Scan for the cell matching the given text and deliver its [x, y] coordinate at center. 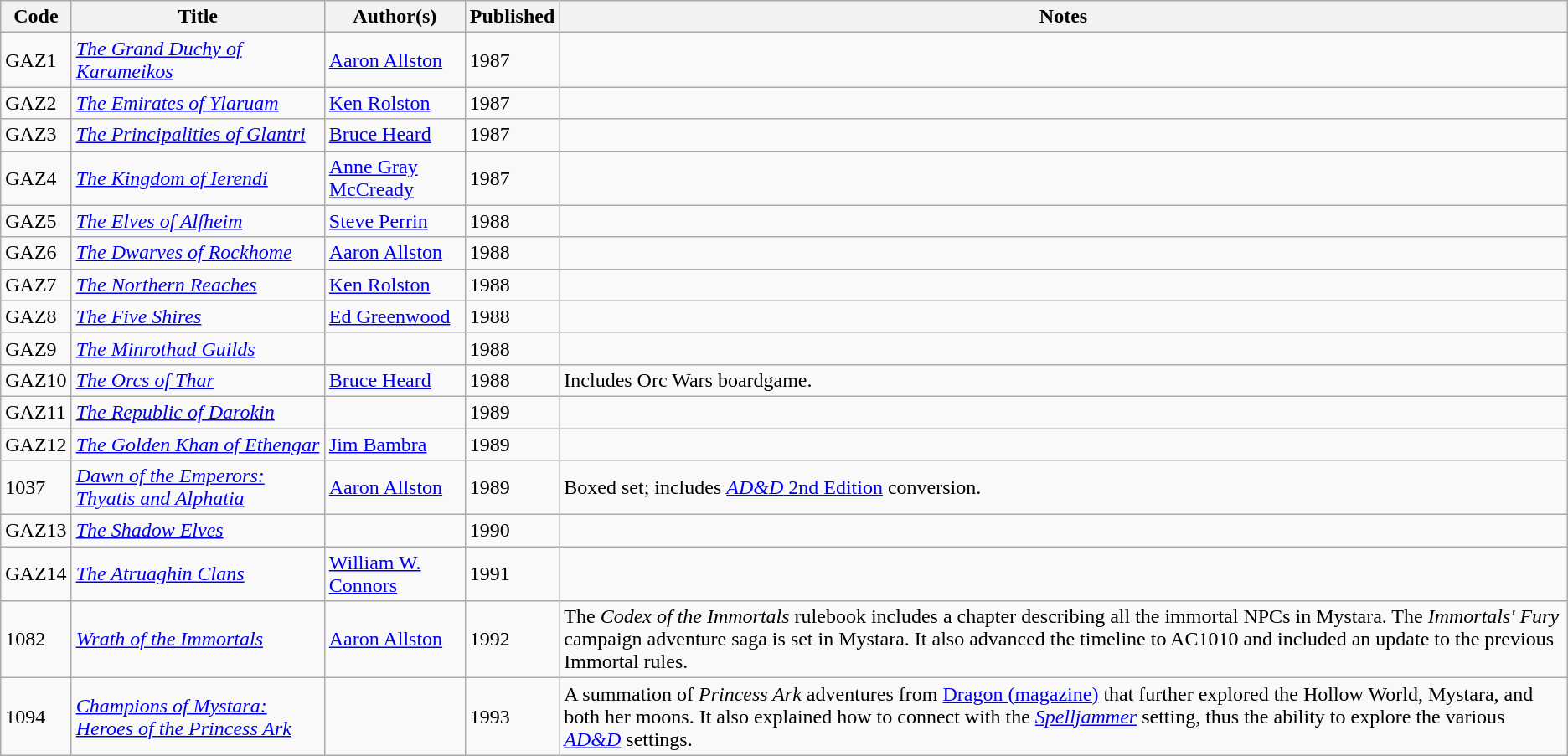
The Golden Khan of Ethengar [198, 445]
The Principalities of Glantri [198, 135]
1037 [36, 487]
Jim Bambra [395, 445]
1082 [36, 640]
GAZ4 [36, 177]
1990 [512, 531]
William W. Connors [395, 574]
GAZ12 [36, 445]
GAZ2 [36, 103]
The Dwarves of Rockhome [198, 253]
GAZ3 [36, 135]
1992 [512, 640]
Champions of Mystara: Heroes of the Princess Ark [198, 717]
Includes Orc Wars boardgame. [1064, 380]
GAZ14 [36, 574]
The Atruaghin Clans [198, 574]
Code [36, 17]
GAZ9 [36, 348]
GAZ7 [36, 285]
Anne Gray McCready [395, 177]
Ed Greenwood [395, 316]
The Northern Reaches [198, 285]
The Grand Duchy of Karameikos [198, 60]
Published [512, 17]
1094 [36, 717]
Dawn of the Emperors: Thyatis and Alphatia [198, 487]
Steve Perrin [395, 221]
GAZ1 [36, 60]
The Five Shires [198, 316]
Wrath of the Immortals [198, 640]
GAZ10 [36, 380]
The Shadow Elves [198, 531]
Notes [1064, 17]
GAZ11 [36, 412]
The Emirates of Ylaruam [198, 103]
1993 [512, 717]
Author(s) [395, 17]
The Republic of Darokin [198, 412]
Title [198, 17]
The Orcs of Thar [198, 380]
GAZ13 [36, 531]
The Kingdom of Ierendi [198, 177]
1991 [512, 574]
The Minrothad Guilds [198, 348]
The Elves of Alfheim [198, 221]
GAZ5 [36, 221]
Boxed set; includes AD&D 2nd Edition conversion. [1064, 487]
GAZ6 [36, 253]
GAZ8 [36, 316]
